Determine the [x, y] coordinate at the center of the cell enclosing the given text.  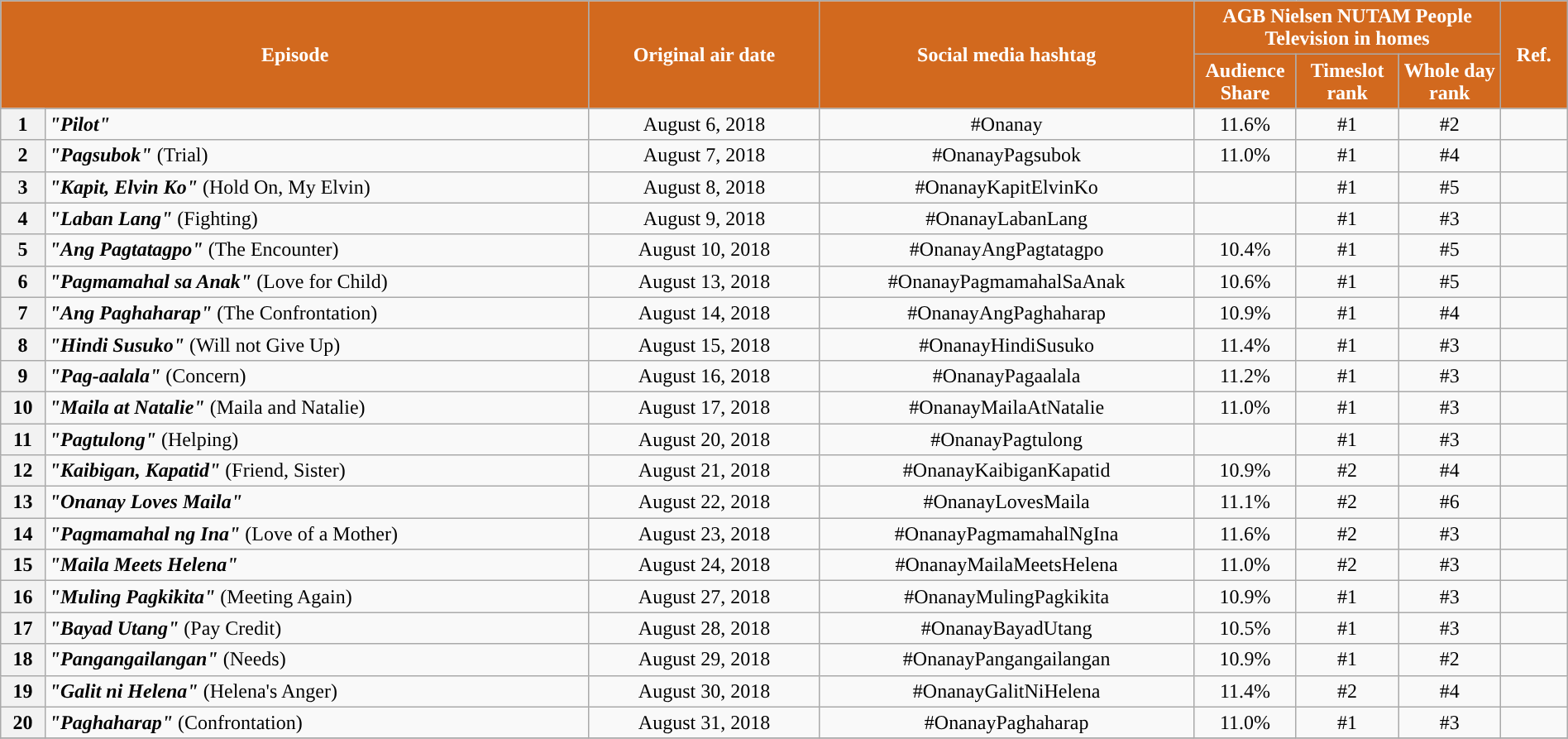
"Muling Pagkikita" (Meeting Again) [317, 597]
August 14, 2018 [704, 313]
10 [23, 407]
August 27, 2018 [704, 597]
#OnanayPagmamahalSaAnak [1007, 281]
"Bayad Utang" (Pay Credit) [317, 628]
August 20, 2018 [704, 439]
10.4% [1245, 250]
Ref. [1533, 55]
#OnanayPagmamahalNgIna [1007, 534]
"Kapit, Elvin Ko" (Hold On, My Elvin) [317, 187]
10.6% [1245, 281]
August 6, 2018 [704, 124]
August 23, 2018 [704, 534]
3 [23, 187]
#OnanayLovesMaila [1007, 502]
#OnanayMailaAtNatalie [1007, 407]
11.1% [1245, 502]
12 [23, 471]
August 15, 2018 [704, 344]
15 [23, 565]
#OnanayBayadUtang [1007, 628]
August 28, 2018 [704, 628]
7 [23, 313]
Social media hashtag [1007, 55]
"Hindi Susuko" (Will not Give Up) [317, 344]
"Pag-aalala" (Concern) [317, 376]
6 [23, 281]
August 31, 2018 [704, 722]
August 16, 2018 [704, 376]
August 10, 2018 [704, 250]
#OnanayPangangailangan [1007, 660]
"Pilot" [317, 124]
August 9, 2018 [704, 218]
#Onanay [1007, 124]
"Ang Pagtatagpo" (The Encounter) [317, 250]
#OnanayPagaalala [1007, 376]
#OnanayAngPaghaharap [1007, 313]
14 [23, 534]
#OnanayAngPagtatagpo [1007, 250]
16 [23, 597]
11.2% [1245, 376]
"Paghaharap" (Confrontation) [317, 722]
August 24, 2018 [704, 565]
11 [23, 439]
#OnanayMailaMeetsHelena [1007, 565]
"Pagtulong" (Helping) [317, 439]
"Pagsubok" (Trial) [317, 156]
20 [23, 722]
Audience Share [1245, 81]
"Pangangailangan" (Needs) [317, 660]
"Ang Paghaharap" (The Confrontation) [317, 313]
August 13, 2018 [704, 281]
#OnanayMulingPagkikita [1007, 597]
9 [23, 376]
#OnanayKapitElvinKo [1007, 187]
"Maila Meets Helena" [317, 565]
#OnanayPagsubok [1007, 156]
#OnanayPaghaharap [1007, 722]
#6 [1450, 502]
2 [23, 156]
"Maila at Natalie" (Maila and Natalie) [317, 407]
"Laban Lang" (Fighting) [317, 218]
#OnanayHindiSusuko [1007, 344]
17 [23, 628]
"Pagmamahal ng Ina" (Love of a Mother) [317, 534]
#OnanayLabanLang [1007, 218]
"Kaibigan, Kapatid" (Friend, Sister) [317, 471]
Episode [295, 55]
19 [23, 691]
Timeslotrank [1347, 81]
Whole dayrank [1450, 81]
August 29, 2018 [704, 660]
18 [23, 660]
August 30, 2018 [704, 691]
August 8, 2018 [704, 187]
August 22, 2018 [704, 502]
#OnanayGalitNiHelena [1007, 691]
August 7, 2018 [704, 156]
#OnanayKaibiganKapatid [1007, 471]
AGB Nielsen NUTAM People Television in homes [1348, 28]
13 [23, 502]
"Onanay Loves Maila" [317, 502]
"Galit ni Helena" (Helena's Anger) [317, 691]
#OnanayPagtulong [1007, 439]
5 [23, 250]
Original air date [704, 55]
August 21, 2018 [704, 471]
4 [23, 218]
August 17, 2018 [704, 407]
10.5% [1245, 628]
1 [23, 124]
"Pagmamahal sa Anak" (Love for Child) [317, 281]
8 [23, 344]
